Determine the [x, y] coordinate at the center of the cell enclosing the given text.  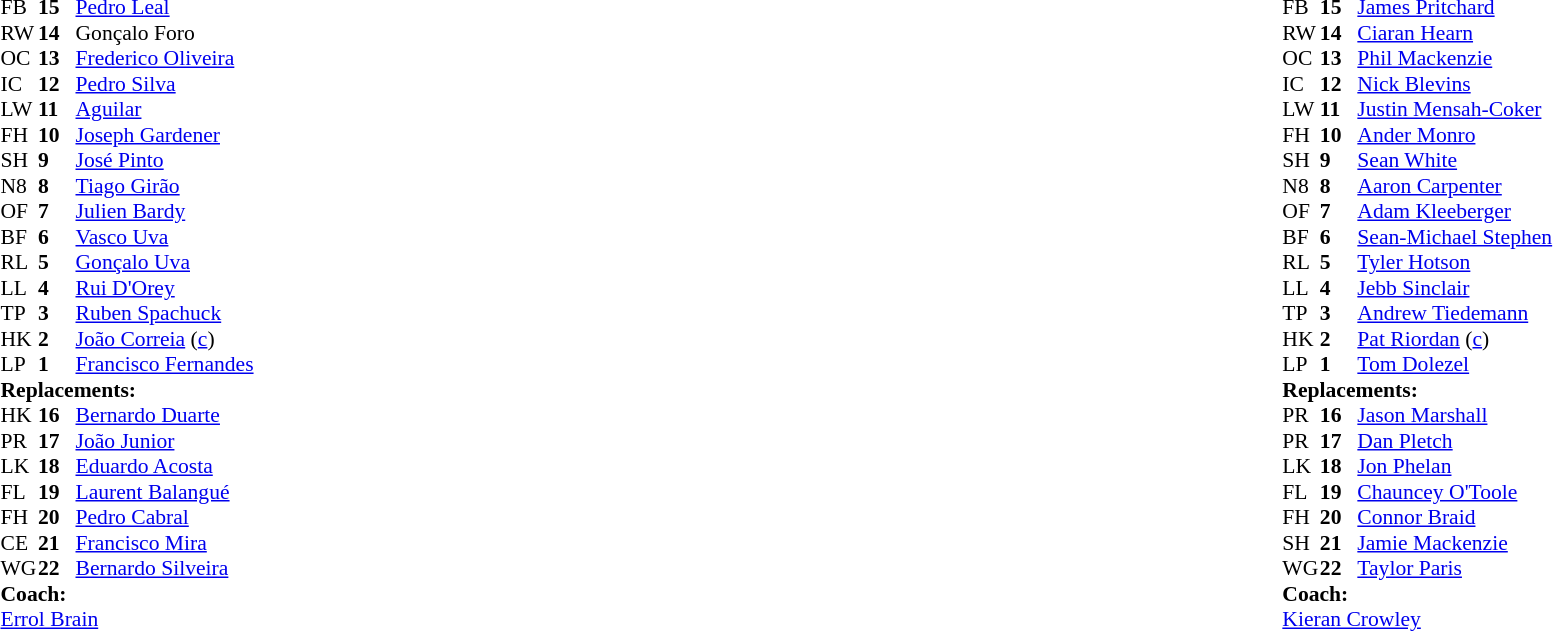
Gonçalo Uva [165, 263]
CE [19, 543]
Bernardo Silveira [165, 569]
Adam Kleeberger [1454, 211]
Chauncey O'Toole [1454, 492]
Tyler Hotson [1454, 263]
Taylor Paris [1454, 569]
Aaron Carpenter [1454, 186]
Ruben Spachuck [165, 313]
Pat Riordan (c) [1454, 339]
Pedro Cabral [165, 517]
Phil Mackenzie [1454, 59]
Joseph Gardener [165, 135]
Tom Dolezel [1454, 365]
Vasco Uva [165, 237]
Ander Monro [1454, 135]
Andrew Tiedemann [1454, 313]
Sean-Michael Stephen [1454, 237]
Eduardo Acosta [165, 467]
Jason Marshall [1454, 415]
Dan Pletch [1454, 441]
Jebb Sinclair [1454, 288]
João Correia (c) [165, 339]
Pedro Silva [165, 84]
Connor Braid [1454, 517]
Bernardo Duarte [165, 415]
Rui D'Orey [165, 288]
Justin Mensah-Coker [1454, 109]
João Junior [165, 441]
Frederico Oliveira [165, 59]
Laurent Balangué [165, 492]
Ciaran Hearn [1454, 33]
Tiago Girão [165, 186]
Francisco Mira [165, 543]
Gonçalo Foro [165, 33]
Francisco Fernandes [165, 365]
José Pinto [165, 161]
Sean White [1454, 161]
Nick Blevins [1454, 84]
Aguilar [165, 109]
Jamie Mackenzie [1454, 543]
Julien Bardy [165, 211]
Jon Phelan [1454, 467]
